Identify which cell holds the provided text, then report its [x, y] central coordinate. 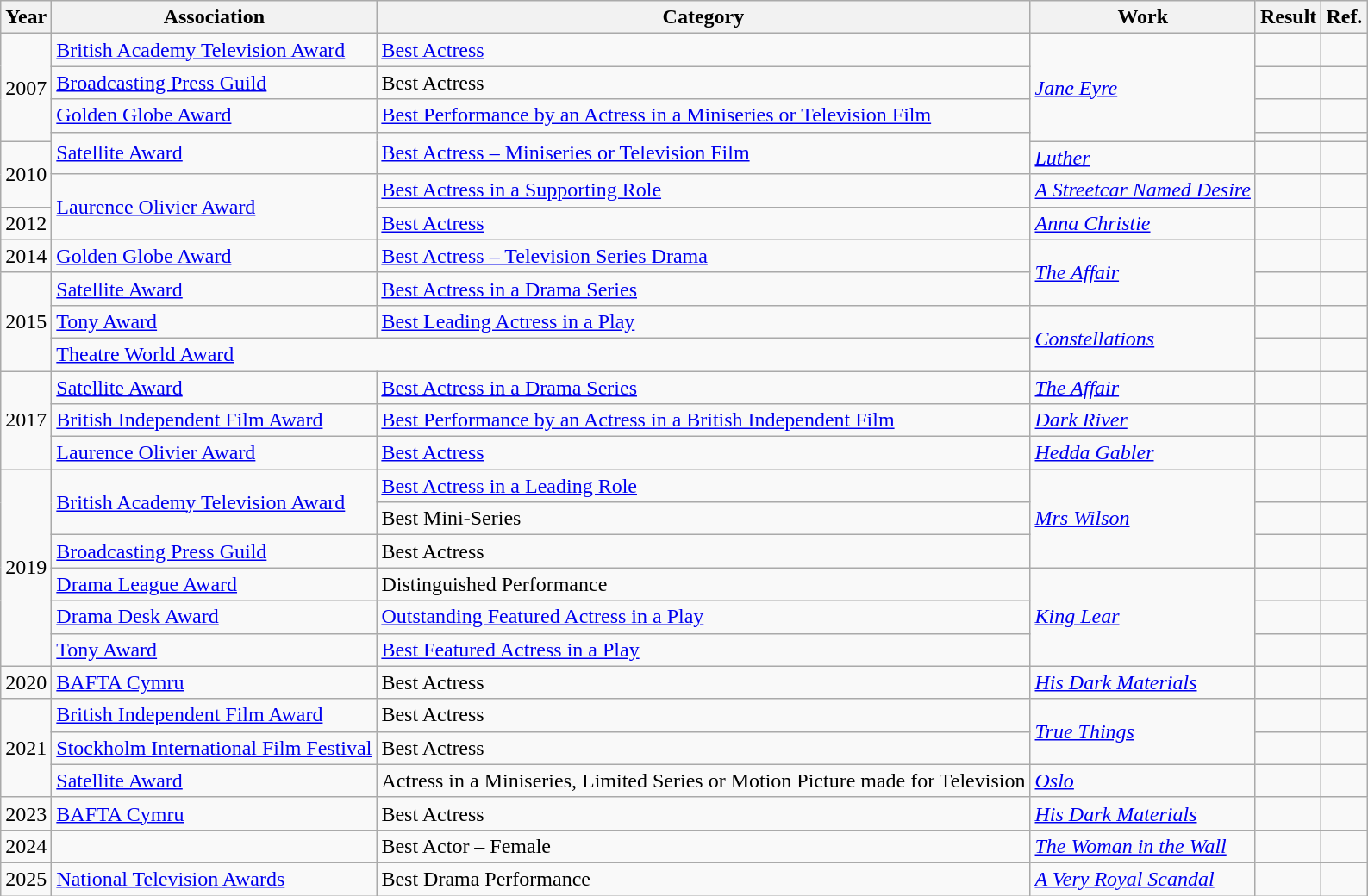
2019 [26, 568]
Hedda Gabler [1143, 453]
2024 [26, 846]
Distinguished Performance [703, 584]
Best Drama Performance [703, 879]
2015 [26, 321]
Ref. [1345, 17]
Best Actress in a Leading Role [703, 486]
Work [1143, 17]
Theatre World Award [541, 354]
National Television Awards [214, 879]
Category [703, 17]
Dark River [1143, 420]
Best Actress – Miniseries or Television Film [703, 153]
Best Actor – Female [703, 846]
2017 [26, 420]
Constellations [1143, 338]
Drama Desk Award [214, 617]
Association [214, 17]
2023 [26, 813]
Stockholm International Film Festival [214, 748]
2025 [26, 879]
Actress in a Miniseries, Limited Series or Motion Picture made for Television [703, 781]
Outstanding Featured Actress in a Play [703, 617]
Mrs Wilson [1143, 519]
Drama League Award [214, 584]
Best Actress in a Supporting Role [703, 190]
Best Actress – Television Series Drama [703, 256]
The Woman in the Wall [1143, 846]
Oslo [1143, 781]
Best Performance by an Actress in a Miniseries or Television Film [703, 115]
2021 [26, 748]
Result [1288, 17]
Best Performance by an Actress in a British Independent Film [703, 420]
A Very Royal Scandal [1143, 879]
Best Mini-Series [703, 519]
Anna Christie [1143, 223]
King Lear [1143, 617]
2007 [26, 88]
Best Featured Actress in a Play [703, 650]
2012 [26, 223]
Best Leading Actress in a Play [703, 321]
True Things [1143, 731]
2014 [26, 256]
Year [26, 17]
2010 [26, 174]
Jane Eyre [1143, 88]
Luther [1143, 158]
A Streetcar Named Desire [1143, 190]
2020 [26, 682]
